Scan for the cell matching the given text and deliver its (X, Y) coordinate at center. 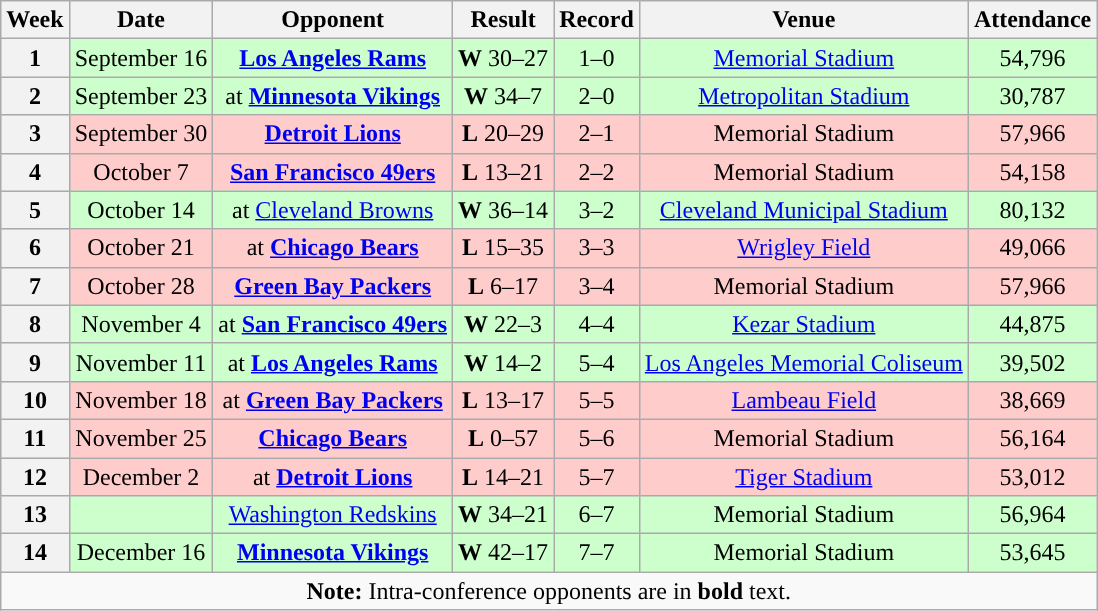
L 6–17 (504, 286)
Green Bay Packers (333, 286)
56,964 (1032, 515)
at Los Angeles Rams (333, 362)
November 4 (141, 324)
49,066 (1032, 248)
Wrigley Field (804, 248)
5–5 (597, 400)
San Francisco 49ers (333, 172)
W 36–14 (504, 210)
November 11 (141, 362)
4–4 (597, 324)
Tiger Stadium (804, 477)
Result (504, 20)
Los Angeles Memorial Coliseum (804, 362)
Cleveland Municipal Stadium (804, 210)
at Chicago Bears (333, 248)
at Detroit Lions (333, 477)
W 34–21 (504, 515)
3–4 (597, 286)
44,875 (1032, 324)
11 (35, 438)
September 16 (141, 58)
14 (35, 553)
Record (597, 20)
November 18 (141, 400)
Lambeau Field (804, 400)
W 14–2 (504, 362)
12 (35, 477)
L 20–29 (504, 134)
54,158 (1032, 172)
13 (35, 515)
November 25 (141, 438)
W 22–3 (504, 324)
56,164 (1032, 438)
6 (35, 248)
3–2 (597, 210)
L 15–35 (504, 248)
5 (35, 210)
Week (35, 20)
at San Francisco 49ers (333, 324)
6–7 (597, 515)
Kezar Stadium (804, 324)
Minnesota Vikings (333, 553)
53,645 (1032, 553)
L 13–17 (504, 400)
L 14–21 (504, 477)
December 2 (141, 477)
L 0–57 (504, 438)
30,787 (1032, 96)
3 (35, 134)
4 (35, 172)
L 13–21 (504, 172)
W 30–27 (504, 58)
1 (35, 58)
December 16 (141, 553)
October 7 (141, 172)
September 23 (141, 96)
at Green Bay Packers (333, 400)
5–6 (597, 438)
Chicago Bears (333, 438)
39,502 (1032, 362)
Attendance (1032, 20)
1–0 (597, 58)
Detroit Lions (333, 134)
Date (141, 20)
October 28 (141, 286)
2–2 (597, 172)
2–0 (597, 96)
October 21 (141, 248)
80,132 (1032, 210)
W 34–7 (504, 96)
Opponent (333, 20)
Metropolitan Stadium (804, 96)
W 42–17 (504, 553)
38,669 (1032, 400)
at Cleveland Browns (333, 210)
7–7 (597, 553)
5–7 (597, 477)
at Minnesota Vikings (333, 96)
Note: Intra-conference opponents are in bold text. (549, 591)
October 14 (141, 210)
Venue (804, 20)
2 (35, 96)
54,796 (1032, 58)
5–4 (597, 362)
7 (35, 286)
53,012 (1032, 477)
September 30 (141, 134)
2–1 (597, 134)
3–3 (597, 248)
9 (35, 362)
Washington Redskins (333, 515)
8 (35, 324)
10 (35, 400)
Los Angeles Rams (333, 58)
